Return (x, y) of the center of cell containing provided text 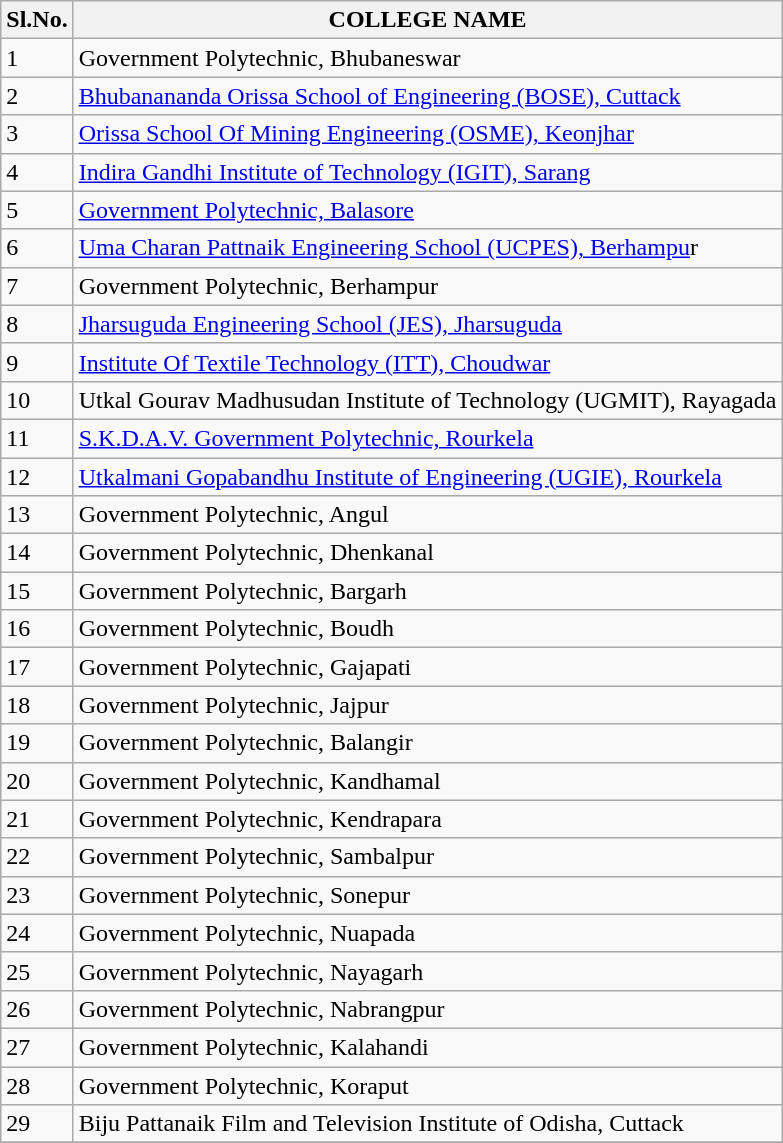
Government Polytechnic, Sambalpur (428, 857)
Biju Pattanaik Film and Television Institute of Odisha, Cuttack (428, 1124)
12 (37, 477)
Government Polytechnic, Balasore (428, 210)
Government Polytechnic, Sonepur (428, 895)
20 (37, 781)
Government Polytechnic, Koraput (428, 1085)
16 (37, 629)
Government Polytechnic, Bargarh (428, 591)
6 (37, 248)
S.K.D.A.V. Government Polytechnic, Rourkela (428, 438)
26 (37, 1009)
5 (37, 210)
Government Polytechnic, Balangir (428, 743)
7 (37, 286)
Utkalmani Gopabandhu Institute of Engineering (UGIE), Rourkela (428, 477)
Government Polytechnic, Nabrangpur (428, 1009)
18 (37, 705)
25 (37, 971)
10 (37, 400)
Government Polytechnic, Kandhamal (428, 781)
15 (37, 591)
3 (37, 134)
4 (37, 172)
28 (37, 1085)
2 (37, 96)
14 (37, 553)
9 (37, 362)
22 (37, 857)
Uma Charan Pattnaik Engineering School (UCPES), Berhampur (428, 248)
21 (37, 819)
Government Polytechnic, Nayagarh (428, 971)
24 (37, 933)
Indira Gandhi Institute of Technology (IGIT), Sarang (428, 172)
COLLEGE NAME (428, 20)
8 (37, 324)
Utkal Gourav Madhusudan Institute of Technology (UGMIT), Rayagada (428, 400)
Government Polytechnic, Jajpur (428, 705)
Orissa School Of Mining Engineering (OSME), Keonjhar (428, 134)
Government Polytechnic, Kendrapara (428, 819)
13 (37, 515)
Government Polytechnic, Bhubaneswar (428, 58)
Institute Of Textile Technology (ITT), Choudwar (428, 362)
17 (37, 667)
Government Polytechnic, Berhampur (428, 286)
Bhubanananda Orissa School of Engineering (BOSE), Cuttack (428, 96)
Sl.No. (37, 20)
Government Polytechnic, Boudh (428, 629)
11 (37, 438)
Jharsuguda Engineering School (JES), Jharsuguda (428, 324)
Government Polytechnic, Kalahandi (428, 1047)
23 (37, 895)
29 (37, 1124)
Government Polytechnic, Nuapada (428, 933)
Government Polytechnic, Dhenkanal (428, 553)
19 (37, 743)
1 (37, 58)
Government Polytechnic, Angul (428, 515)
Government Polytechnic, Gajapati (428, 667)
27 (37, 1047)
